Capture the cell that displays the provided text and extract its (X, Y) central coordinate. 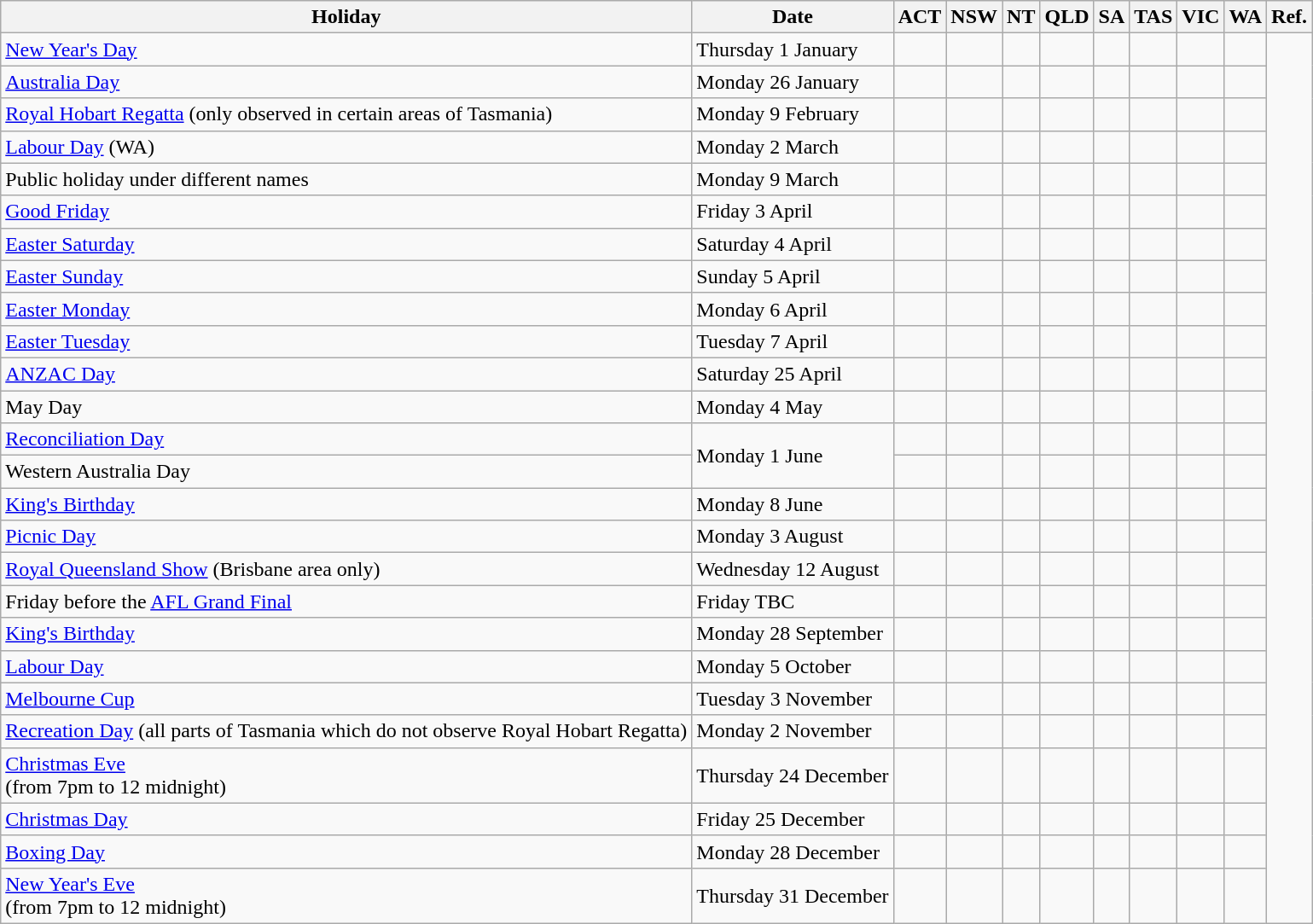
Recreation Day (all parts of Tasmania which do not observe Royal Hobart Regatta) (346, 731)
Thursday 24 December (793, 775)
Monday 28 September (793, 634)
Date (793, 17)
Easter Monday (346, 309)
New Year's Eve(from 7pm to 12 midnight) (346, 896)
Friday 25 December (793, 819)
Easter Sunday (346, 276)
Monday 2 March (793, 147)
May Day (346, 407)
Monday 28 December (793, 851)
Monday 26 January (793, 82)
Monday 9 February (793, 114)
Australia Day (346, 82)
Monday 3 August (793, 537)
Monday 5 October (793, 666)
TAS (1153, 17)
Tuesday 7 April (793, 341)
Reconciliation Day (346, 439)
ANZAC Day (346, 374)
Friday TBC (793, 601)
VIC (1201, 17)
WA (1246, 17)
Monday 6 April (793, 309)
Good Friday (346, 212)
Christmas Eve(from 7pm to 12 midnight) (346, 775)
Monday 4 May (793, 407)
Monday 9 March (793, 179)
Sunday 5 April (793, 276)
New Year's Day (346, 49)
NSW (974, 17)
Friday 3 April (793, 212)
Wednesday 12 August (793, 569)
Public holiday under different names (346, 179)
Melbourne Cup (346, 699)
Christmas Day (346, 819)
Easter Tuesday (346, 341)
Picnic Day (346, 537)
Tuesday 3 November (793, 699)
Saturday 25 April (793, 374)
SA (1112, 17)
NT (1021, 17)
Labour Day (WA) (346, 147)
Labour Day (346, 666)
Friday before the AFL Grand Final (346, 601)
Monday 8 June (793, 504)
Saturday 4 April (793, 244)
Thursday 31 December (793, 896)
Monday 2 November (793, 731)
Western Australia Day (346, 472)
Royal Hobart Regatta (only observed in certain areas of Tasmania) (346, 114)
Monday 1 June (793, 456)
Easter Saturday (346, 244)
QLD (1066, 17)
Holiday (346, 17)
ACT (920, 17)
Boxing Day (346, 851)
Royal Queensland Show (Brisbane area only) (346, 569)
Ref. (1290, 17)
Thursday 1 January (793, 49)
